For the text-containing cell, return its midpoint in [X, Y] coordinate format. 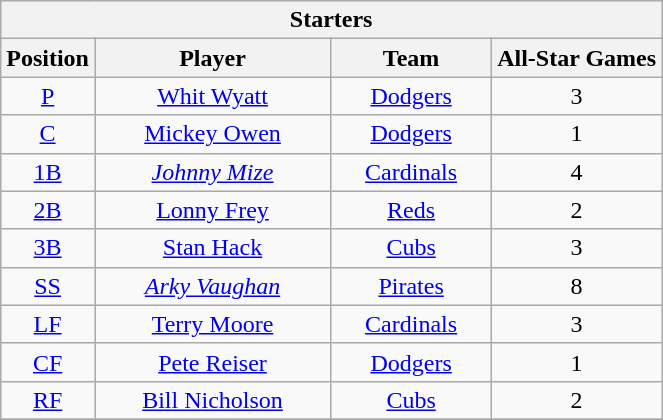
Mickey Owen [212, 134]
1B [48, 172]
Starters [332, 20]
All-Star Games [577, 58]
Terry Moore [212, 324]
Pirates [412, 286]
RF [48, 400]
Team [412, 58]
Player [212, 58]
8 [577, 286]
SS [48, 286]
4 [577, 172]
CF [48, 362]
Reds [412, 210]
C [48, 134]
Position [48, 58]
LF [48, 324]
P [48, 96]
Lonny Frey [212, 210]
2B [48, 210]
Pete Reiser [212, 362]
Whit Wyatt [212, 96]
Stan Hack [212, 248]
Bill Nicholson [212, 400]
Arky Vaughan [212, 286]
Johnny Mize [212, 172]
3B [48, 248]
